Locate the cell with the specified text and output its [X, Y] center coordinate. 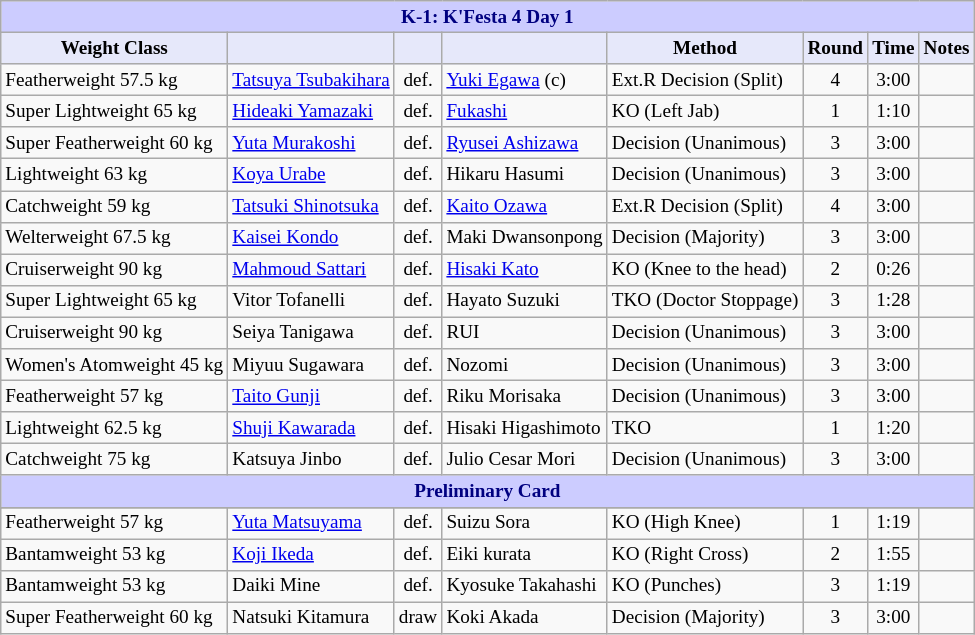
K-1: K'Festa 4 Day 1 [488, 17]
Hayato Suzuki [524, 301]
Fukashi [524, 111]
1:20 [894, 428]
Tatsuya Tsubakihara [312, 80]
Koki Akada [524, 618]
Daiki Mine [312, 586]
Time [894, 48]
Eiki kurata [524, 554]
Kaito Ozawa [524, 206]
Yuta Matsuyama [312, 523]
Notes [946, 48]
Yuta Murakoshi [312, 143]
KO (Punches) [705, 586]
Shuji Kawarada [312, 428]
KO (Right Cross) [705, 554]
Hikaru Hasumi [524, 175]
Katsuya Jinbo [312, 460]
Tatsuki Shinotsuka [312, 206]
KO (High Knee) [705, 523]
1:28 [894, 301]
Miyuu Sugawara [312, 365]
draw [418, 618]
Hisaki Kato [524, 270]
Koji Ikeda [312, 554]
KO (Left Jab) [705, 111]
Kaisei Kondo [312, 238]
Welterweight 67.5 kg [114, 238]
1:55 [894, 554]
Julio Cesar Mori [524, 460]
Riku Morisaka [524, 396]
Hideaki Yamazaki [312, 111]
TKO [705, 428]
Ryusei Ashizawa [524, 143]
Method [705, 48]
Koya Urabe [312, 175]
Catchweight 59 kg [114, 206]
Featherweight 57.5 kg [114, 80]
Hisaki Higashimoto [524, 428]
Seiya Tanigawa [312, 333]
Round [836, 48]
Nozomi [524, 365]
RUI [524, 333]
Maki Dwansonpong [524, 238]
Natsuki Kitamura [312, 618]
Yuki Egawa (c) [524, 80]
1:10 [894, 111]
Mahmoud Sattari [312, 270]
Preliminary Card [488, 491]
Lightweight 63 kg [114, 175]
0:26 [894, 270]
KO (Knee to the head) [705, 270]
Women's Atomweight 45 kg [114, 365]
Taito Gunji [312, 396]
Lightweight 62.5 kg [114, 428]
Vitor Tofanelli [312, 301]
Suizu Sora [524, 523]
TKO (Doctor Stoppage) [705, 301]
Weight Class [114, 48]
Catchweight 75 kg [114, 460]
Kyosuke Takahashi [524, 586]
